Search for the cell housing the specified text and yield its [X, Y] center coordinate. 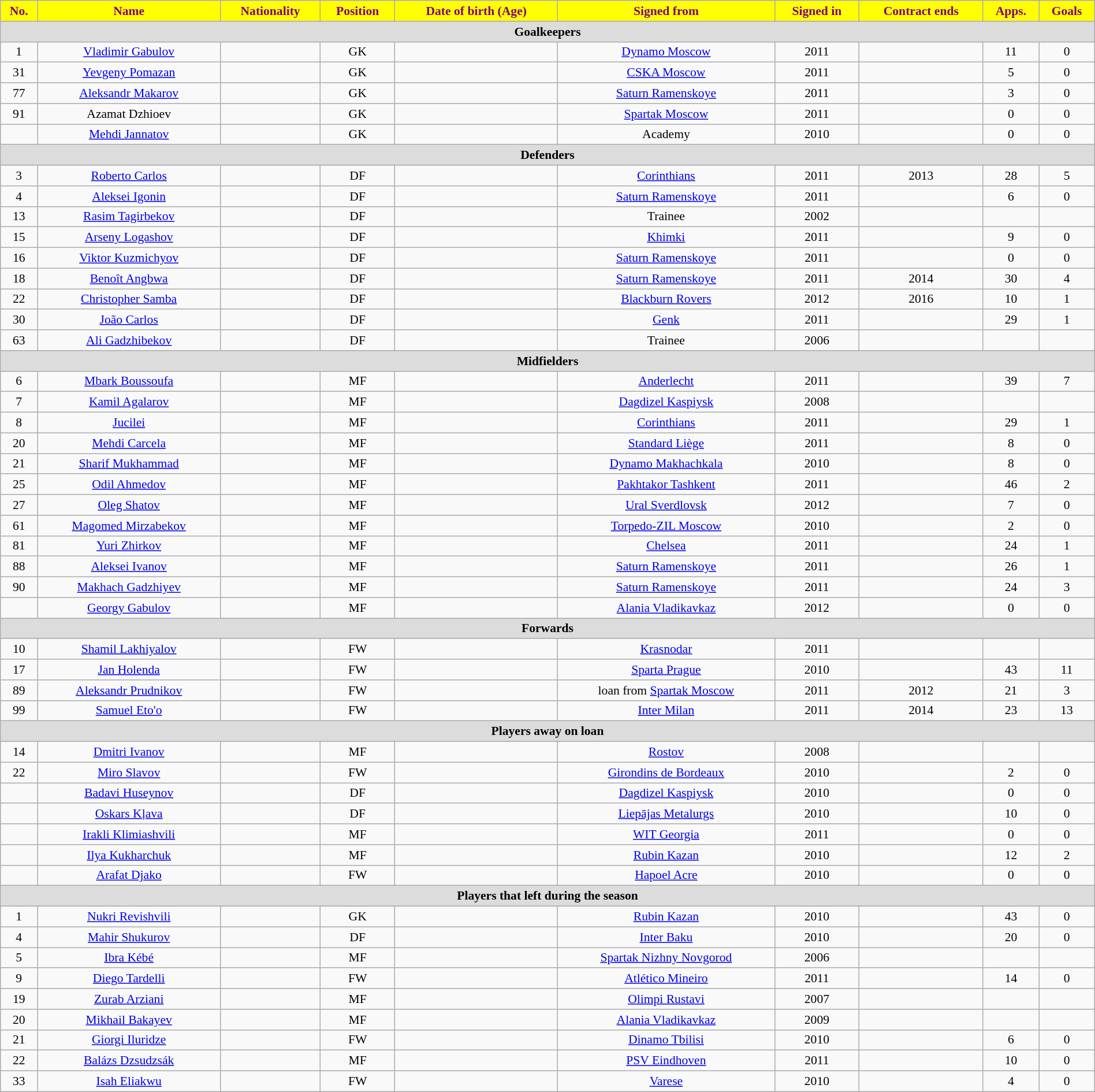
Goalkeepers [547, 32]
2016 [921, 299]
77 [19, 94]
Position [358, 11]
Players that left during the season [547, 896]
17 [19, 670]
26 [1011, 567]
Odil Ahmedov [129, 485]
23 [1011, 711]
Inter Milan [666, 711]
Shamil Lakhiyalov [129, 649]
Signed from [666, 11]
Hapoel Acre [666, 875]
Varese [666, 1082]
Defenders [547, 155]
Rostov [666, 752]
Standard Liège [666, 443]
Mbark Boussoufa [129, 381]
Aleksei Ivanov [129, 567]
2002 [817, 217]
63 [19, 340]
Viktor Kuzmichyov [129, 258]
Spartak Nizhny Novgorod [666, 958]
46 [1011, 485]
Oleg Shatov [129, 505]
Midfielders [547, 361]
28 [1011, 176]
Anderlecht [666, 381]
27 [19, 505]
18 [19, 278]
Dinamo Tbilisi [666, 1040]
Sparta Prague [666, 670]
CSKA Moscow [666, 73]
Mikhail Bakayev [129, 1020]
Torpedo-ZIL Moscow [666, 526]
Georgy Gabulov [129, 608]
Yuri Zhirkov [129, 546]
No. [19, 11]
Jucilei [129, 423]
Nukri Revishvili [129, 917]
Academy [666, 135]
25 [19, 485]
Aleksandr Prudnikov [129, 690]
Miro Slavov [129, 772]
Blackburn Rovers [666, 299]
Christopher Samba [129, 299]
PSV Eindhoven [666, 1061]
Dynamo Moscow [666, 52]
12 [1011, 855]
90 [19, 588]
Apps. [1011, 11]
Azamat Dzhioev [129, 114]
15 [19, 237]
Balázs Dzsudzsák [129, 1061]
Contract ends [921, 11]
Makhach Gadzhiyev [129, 588]
39 [1011, 381]
Players away on loan [547, 731]
Magomed Mirzabekov [129, 526]
Name [129, 11]
João Carlos [129, 320]
Arafat Djako [129, 875]
Khimki [666, 237]
Roberto Carlos [129, 176]
Badavi Huseynov [129, 793]
Krasnodar [666, 649]
Ibra Kébé [129, 958]
2007 [817, 999]
Inter Baku [666, 937]
Mehdi Carcela [129, 443]
Ali Gadzhibekov [129, 340]
Jan Holenda [129, 670]
Aleksandr Makarov [129, 94]
Dynamo Makhachkala [666, 464]
Liepājas Metalurgs [666, 814]
Ural Sverdlovsk [666, 505]
Mahir Shukurov [129, 937]
Oskars Kļava [129, 814]
Dmitri Ivanov [129, 752]
Olimpi Rustavi [666, 999]
Aleksei Igonin [129, 196]
99 [19, 711]
Yevgeny Pomazan [129, 73]
Vladimir Gabulov [129, 52]
Date of birth (Age) [476, 11]
2009 [817, 1020]
Chelsea [666, 546]
Signed in [817, 11]
Girondins de Bordeaux [666, 772]
31 [19, 73]
19 [19, 999]
Arseny Logashov [129, 237]
Spartak Moscow [666, 114]
Goals [1067, 11]
Atlético Mineiro [666, 979]
88 [19, 567]
61 [19, 526]
loan from Spartak Moscow [666, 690]
WIT Georgia [666, 834]
Samuel Eto'o [129, 711]
Mehdi Jannatov [129, 135]
2013 [921, 176]
91 [19, 114]
81 [19, 546]
33 [19, 1082]
16 [19, 258]
Giorgi Iluridze [129, 1040]
Genk [666, 320]
Forwards [547, 629]
Pakhtakor Tashkent [666, 485]
Zurab Arziani [129, 999]
Nationality [270, 11]
89 [19, 690]
Ilya Kukharchuk [129, 855]
Diego Tardelli [129, 979]
Irakli Klimiashvili [129, 834]
Isah Eliakwu [129, 1082]
Rasim Tagirbekov [129, 217]
Sharif Mukhammad [129, 464]
Kamil Agalarov [129, 402]
Benoît Angbwa [129, 278]
